Scan for the cell matching the given text and deliver its [X, Y] coordinate at center. 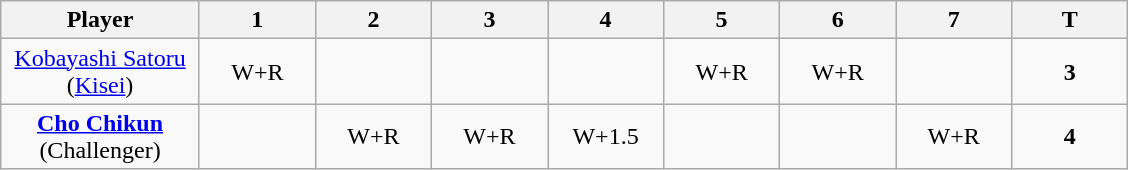
Cho Chikun (Challenger) [100, 136]
1 [257, 20]
W+1.5 [606, 136]
T [1070, 20]
5 [722, 20]
2 [373, 20]
Kobayashi Satoru (Kisei) [100, 72]
7 [954, 20]
6 [838, 20]
Player [100, 20]
